Scan for the cell matching the given text and deliver its (x, y) coordinate at center. 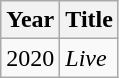
2020 (30, 58)
Title (90, 20)
Year (30, 20)
Live (90, 58)
